Find where the given text appears and provide that cell's center as [X, Y] coordinate. 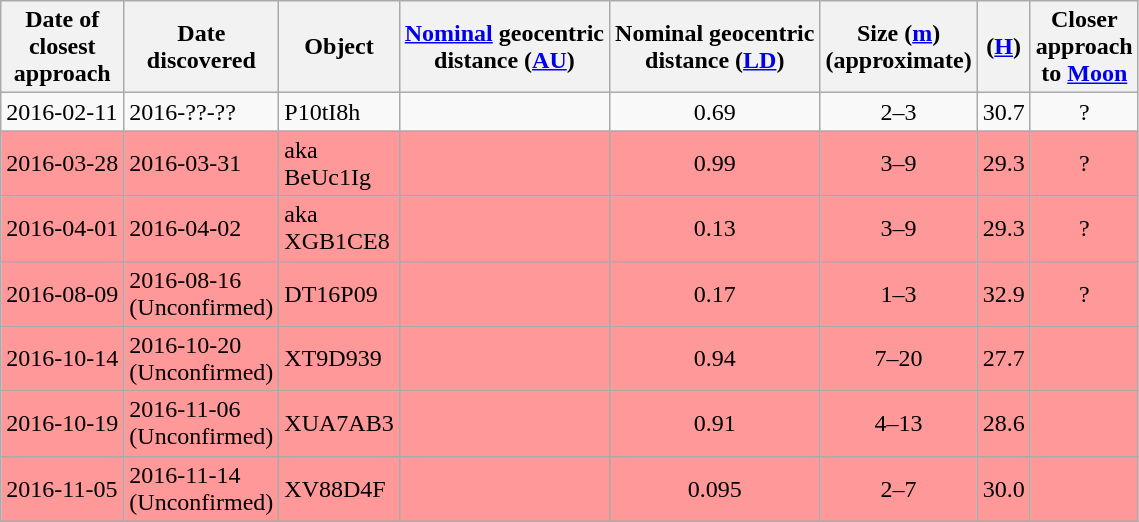
Nominal geocentricdistance (LD) [715, 47]
(H) [1004, 47]
28.6 [1004, 424]
2016-11-14 (Unconfirmed) [202, 488]
27.7 [1004, 358]
2016-10-14 [62, 358]
akaBeUc1Ig [339, 164]
0.17 [715, 294]
2016-04-01 [62, 228]
DT16P09 [339, 294]
Closerapproachto Moon [1084, 47]
2016-08-09 [62, 294]
2016-??-?? [202, 112]
2016-11-05 [62, 488]
0.99 [715, 164]
XT9D939 [339, 358]
30.0 [1004, 488]
2016-10-20 (Unconfirmed) [202, 358]
akaXGB1CE8 [339, 228]
2016-10-19 [62, 424]
2016-02-11 [62, 112]
2–7 [898, 488]
0.91 [715, 424]
XUA7AB3 [339, 424]
2016-03-28 [62, 164]
P10tI8h [339, 112]
4–13 [898, 424]
0.13 [715, 228]
Object [339, 47]
0.94 [715, 358]
2016-11-06 (Unconfirmed) [202, 424]
2016-08-16 (Unconfirmed) [202, 294]
2016-04-02 [202, 228]
0.095 [715, 488]
7–20 [898, 358]
1–3 [898, 294]
Size (m)(approximate) [898, 47]
32.9 [1004, 294]
Date ofclosestapproach [62, 47]
Datediscovered [202, 47]
30.7 [1004, 112]
2–3 [898, 112]
Nominal geocentricdistance (AU) [504, 47]
0.69 [715, 112]
2016-03-31 [202, 164]
XV88D4F [339, 488]
